Search for the cell housing the specified text and yield its (x, y) center coordinate. 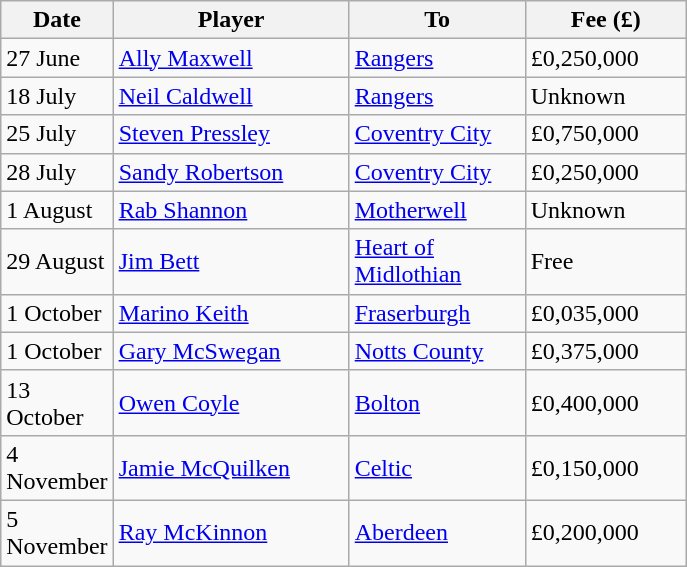
Fee (£) (606, 20)
Marino Keith (231, 313)
Jim Bett (231, 262)
Date (57, 20)
£0,035,000 (606, 313)
28 July (57, 172)
1 August (57, 210)
£0,150,000 (606, 468)
Owen Coyle (231, 402)
Bolton (437, 402)
Fraserburgh (437, 313)
Celtic (437, 468)
£0,200,000 (606, 532)
£0,400,000 (606, 402)
Ally Maxwell (231, 58)
18 July (57, 96)
27 June (57, 58)
To (437, 20)
Gary McSwegan (231, 351)
£0,750,000 (606, 134)
Aberdeen (437, 532)
Motherwell (437, 210)
Neil Caldwell (231, 96)
£0,375,000 (606, 351)
4 November (57, 468)
25 July (57, 134)
5 November (57, 532)
Sandy Robertson (231, 172)
Notts County (437, 351)
Steven Pressley (231, 134)
Free (606, 262)
Jamie McQuilken (231, 468)
13 October (57, 402)
Player (231, 20)
Rab Shannon (231, 210)
Ray McKinnon (231, 532)
29 August (57, 262)
Heart of Midlothian (437, 262)
